Return the [X, Y] coordinate for the center point of the cell that contains the specified text.  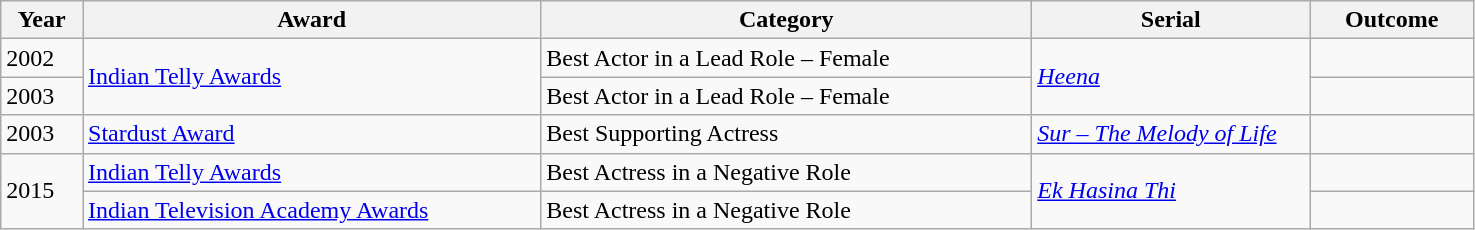
Year [42, 20]
Ek Hasina Thi [1171, 191]
2015 [42, 191]
Outcome [1392, 20]
Best Supporting Actress [786, 134]
Stardust Award [312, 134]
2002 [42, 58]
Award [312, 20]
Indian Television Academy Awards [312, 210]
Serial [1171, 20]
Category [786, 20]
Heena [1171, 77]
Sur – The Melody of Life [1171, 134]
